Return the (x, y) coordinate for the center point of the cell that contains the specified text.  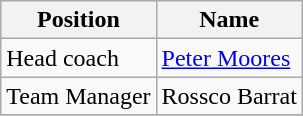
Position (78, 20)
Team Manager (78, 96)
Name (229, 20)
Head coach (78, 58)
Rossco Barrat (229, 96)
Peter Moores (229, 58)
